Output the [x, y] coordinate of the center of the cell containing the given text.  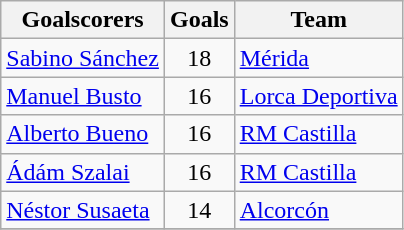
Ádám Szalai [83, 172]
Lorca Deportiva [318, 96]
Néstor Susaeta [83, 210]
Goals [199, 20]
18 [199, 58]
Manuel Busto [83, 96]
Alberto Bueno [83, 134]
Mérida [318, 58]
14 [199, 210]
Goalscorers [83, 20]
Team [318, 20]
Sabino Sánchez [83, 58]
Alcorcón [318, 210]
